Capture the cell that displays the provided text and extract its (X, Y) central coordinate. 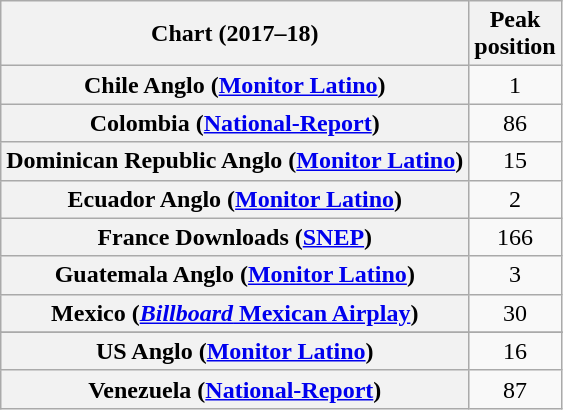
Guatemala Anglo (Monitor Latino) (235, 275)
87 (515, 389)
Chart (2017–18) (235, 34)
Venezuela (National-Report) (235, 389)
15 (515, 161)
Dominican Republic Anglo (Monitor Latino) (235, 161)
16 (515, 351)
Mexico (Billboard Mexican Airplay) (235, 313)
1 (515, 85)
30 (515, 313)
2 (515, 199)
166 (515, 237)
86 (515, 123)
Colombia (National-Report) (235, 123)
Peakposition (515, 34)
US Anglo (Monitor Latino) (235, 351)
Chile Anglo (Monitor Latino) (235, 85)
France Downloads (SNEP) (235, 237)
3 (515, 275)
Ecuador Anglo (Monitor Latino) (235, 199)
